Return the [X, Y] coordinate for the center point of the cell that contains the specified text.  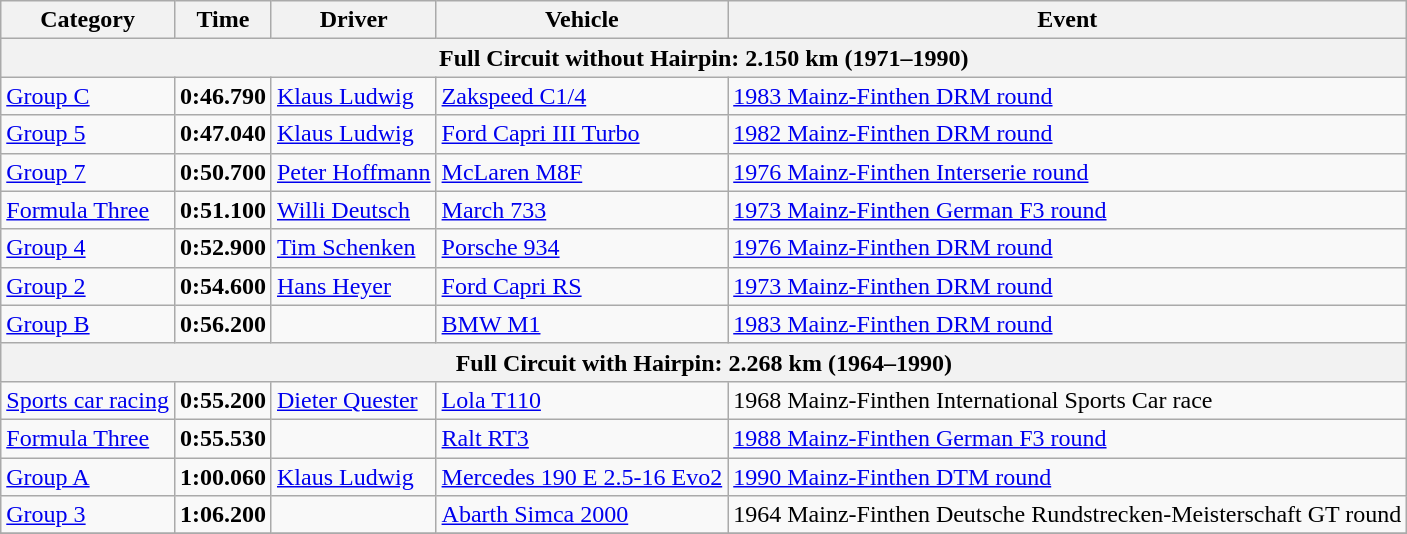
0:50.700 [222, 172]
Willi Deutsch [354, 210]
Category [88, 20]
1973 Mainz-Finthen German F3 round [1068, 210]
0:55.200 [222, 400]
Porsche 934 [582, 248]
Lola T110 [582, 400]
1990 Mainz-Finthen DTM round [1068, 477]
Time [222, 20]
1982 Mainz-Finthen DRM round [1068, 134]
0:46.790 [222, 96]
Hans Heyer [354, 286]
1988 Mainz-Finthen German F3 round [1068, 438]
Group 7 [88, 172]
Ford Capri RS [582, 286]
BMW M1 [582, 324]
0:52.900 [222, 248]
Group 4 [88, 248]
McLaren M8F [582, 172]
1976 Mainz-Finthen DRM round [1068, 248]
Vehicle [582, 20]
1973 Mainz-Finthen DRM round [1068, 286]
Full Circuit without Hairpin: 2.150 km (1971–1990) [704, 58]
0:55.530 [222, 438]
1:00.060 [222, 477]
Event [1068, 20]
March 733 [582, 210]
1976 Mainz-Finthen Interserie round [1068, 172]
1964 Mainz-Finthen Deutsche Rundstrecken-Meisterschaft GT round [1068, 515]
1:06.200 [222, 515]
Group 3 [88, 515]
Group 5 [88, 134]
Mercedes 190 E 2.5-16 Evo2 [582, 477]
Zakspeed C1/4 [582, 96]
Group 2 [88, 286]
Group C [88, 96]
Group A [88, 477]
Abarth Simca 2000 [582, 515]
0:56.200 [222, 324]
0:51.100 [222, 210]
Tim Schenken [354, 248]
Dieter Quester [354, 400]
Ralt RT3 [582, 438]
Driver [354, 20]
Group B [88, 324]
Peter Hoffmann [354, 172]
0:54.600 [222, 286]
Sports car racing [88, 400]
1968 Mainz-Finthen International Sports Car race [1068, 400]
Ford Capri III Turbo [582, 134]
0:47.040 [222, 134]
Full Circuit with Hairpin: 2.268 km (1964–1990) [704, 362]
